From the cell containing the given text, extract its center point as [x, y] coordinate. 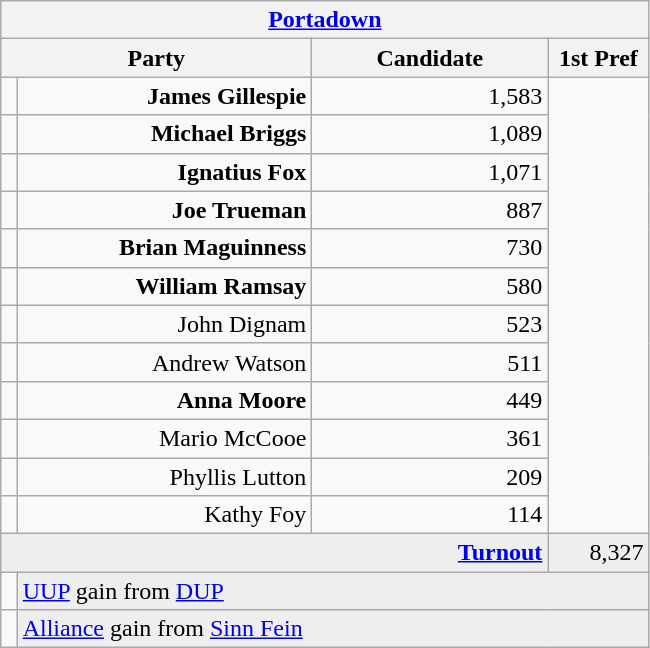
Andrew Watson [164, 362]
Anna Moore [164, 400]
Michael Briggs [164, 134]
887 [430, 210]
1,583 [430, 96]
580 [430, 286]
1st Pref [598, 58]
Party [156, 58]
523 [430, 324]
Portadown [325, 20]
114 [430, 515]
1,089 [430, 134]
8,327 [598, 553]
Brian Maguinness [164, 248]
Ignatius Fox [164, 172]
William Ramsay [164, 286]
Kathy Foy [164, 515]
1,071 [430, 172]
John Dignam [164, 324]
Candidate [430, 58]
Alliance gain from Sinn Fein [333, 629]
730 [430, 248]
Turnout [274, 553]
James Gillespie [164, 96]
361 [430, 438]
Phyllis Lutton [164, 477]
511 [430, 362]
UUP gain from DUP [333, 591]
Joe Trueman [164, 210]
449 [430, 400]
Mario McCooe [164, 438]
209 [430, 477]
